Identify which cell holds the provided text, then report its [X, Y] central coordinate. 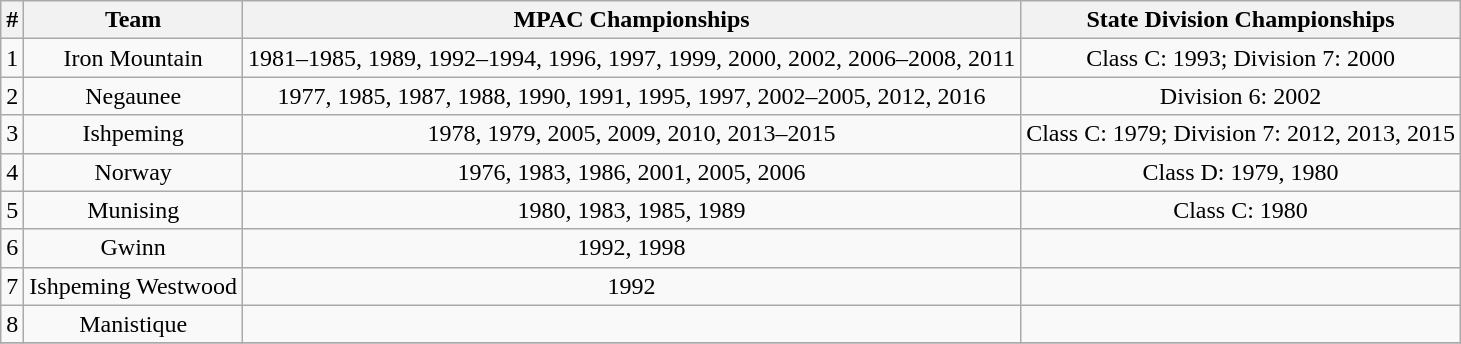
1992 [631, 286]
1981–1985, 1989, 1992–1994, 1996, 1997, 1999, 2000, 2002, 2006–2008, 2011 [631, 58]
3 [12, 134]
1 [12, 58]
Ishpeming Westwood [134, 286]
Munising [134, 210]
Class C: 1993; Division 7: 2000 [1241, 58]
MPAC Championships [631, 20]
Division 6: 2002 [1241, 96]
1992, 1998 [631, 248]
Iron Mountain [134, 58]
6 [12, 248]
2 [12, 96]
Team [134, 20]
Manistique [134, 324]
Negaunee [134, 96]
1976, 1983, 1986, 2001, 2005, 2006 [631, 172]
7 [12, 286]
Ishpeming [134, 134]
8 [12, 324]
Class D: 1979, 1980 [1241, 172]
Norway [134, 172]
4 [12, 172]
1978, 1979, 2005, 2009, 2010, 2013–2015 [631, 134]
Class C: 1980 [1241, 210]
1980, 1983, 1985, 1989 [631, 210]
Gwinn [134, 248]
State Division Championships [1241, 20]
# [12, 20]
5 [12, 210]
1977, 1985, 1987, 1988, 1990, 1991, 1995, 1997, 2002–2005, 2012, 2016 [631, 96]
Class C: 1979; Division 7: 2012, 2013, 2015 [1241, 134]
